Detect which cell encompasses the target text, then output its [X, Y] center coordinate. 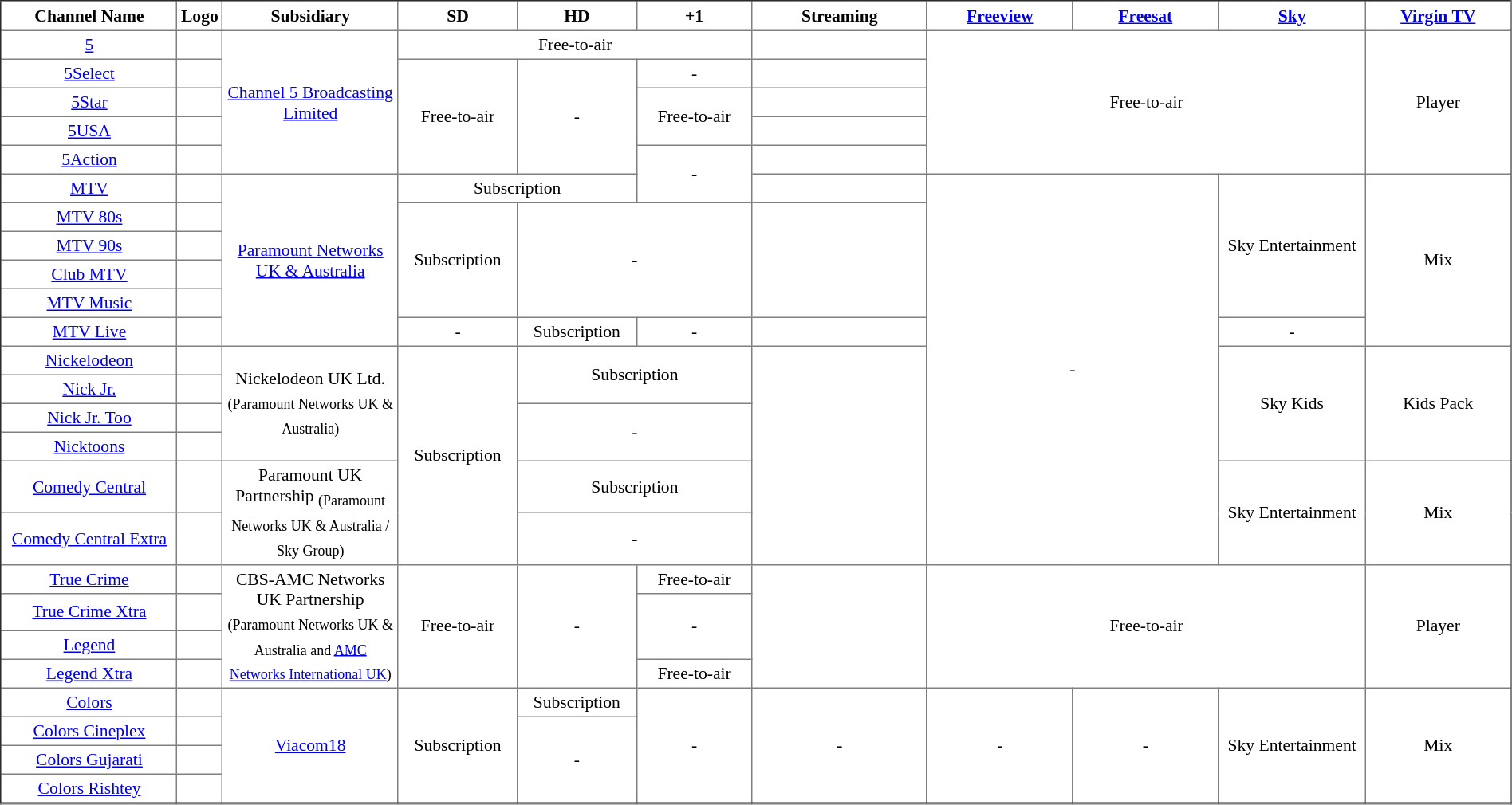
Colors Gujarati [89, 760]
MTV 80s [89, 217]
5Select [89, 73]
Nickelodeon UK Ltd. (Paramount Networks UK & Australia) [310, 403]
Legend Xtra [89, 674]
Comedy Central [89, 486]
SD [458, 16]
Nick Jr. Too [89, 418]
Paramount Networks UK & Australia [310, 260]
MTV [89, 188]
Club MTV [89, 274]
Channel Name [89, 16]
True Crime Xtra [89, 612]
Viacom18 [310, 746]
MTV Live [89, 332]
Sky [1292, 16]
Colors [89, 703]
5Action [89, 159]
Freeview [1000, 16]
True Crime [89, 579]
5Star [89, 102]
Freesat [1145, 16]
Streaming [839, 16]
Nickelodeon [89, 360]
Legend [89, 646]
Comedy Central Extra [89, 539]
+1 [694, 16]
MTV Music [89, 303]
Colors Rishtey [89, 789]
Nick Jr. [89, 389]
Subsidiary [310, 16]
Virgin TV [1439, 16]
Colors Cineplex [89, 732]
Kids Pack [1439, 403]
5USA [89, 131]
Paramount UK Partnership (Paramount Networks UK & Australia / Sky Group) [310, 512]
CBS-AMC Networks UK Partnership (Paramount Networks UK & Australia and AMC Networks International UK) [310, 626]
Nicktoons [89, 446]
5 [89, 45]
MTV 90s [89, 245]
HD [577, 16]
Sky Kids [1292, 403]
Logo [199, 16]
Channel 5 Broadcasting Limited [310, 102]
